Determine the [X, Y] coordinate at the center of the cell enclosing the given text.  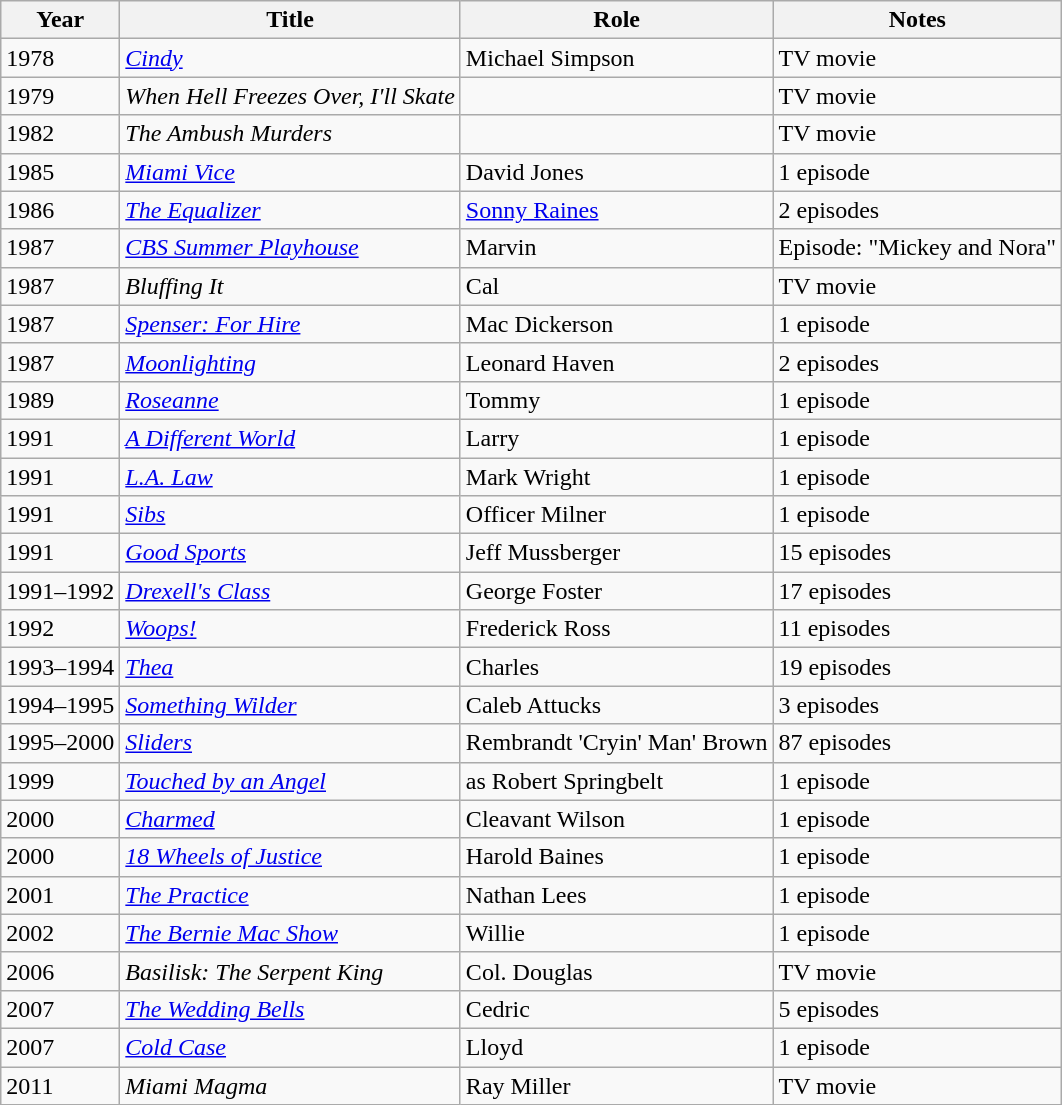
Marvin [616, 248]
Michael Simpson [616, 58]
Sliders [290, 743]
15 episodes [918, 553]
Cal [616, 286]
1994–1995 [60, 705]
George Foster [616, 591]
2001 [60, 895]
1993–1994 [60, 667]
L.A. Law [290, 477]
5 episodes [918, 1009]
1985 [60, 172]
Mark Wright [616, 477]
1978 [60, 58]
1992 [60, 629]
Willie [616, 933]
The Equalizer [290, 210]
3 episodes [918, 705]
11 episodes [918, 629]
Lloyd [616, 1047]
Rembrandt 'Cryin' Man' Brown [616, 743]
Cedric [616, 1009]
Officer Milner [616, 515]
Episode: "Mickey and Nora" [918, 248]
Good Sports [290, 553]
Moonlighting [290, 362]
Cleavant Wilson [616, 819]
Drexell's Class [290, 591]
Cindy [290, 58]
1982 [60, 134]
1989 [60, 400]
Something Wilder [290, 705]
1986 [60, 210]
Jeff Mussberger [616, 553]
Thea [290, 667]
87 episodes [918, 743]
Basilisk: The Serpent King [290, 971]
1979 [60, 96]
Ray Miller [616, 1085]
When Hell Freezes Over, I'll Skate [290, 96]
17 episodes [918, 591]
Harold Baines [616, 857]
Spenser: For Hire [290, 324]
The Practice [290, 895]
CBS Summer Playhouse [290, 248]
19 episodes [918, 667]
Role [616, 20]
Year [60, 20]
Bluffing It [290, 286]
Miami Magma [290, 1085]
Nathan Lees [616, 895]
2002 [60, 933]
Charles [616, 667]
David Jones [616, 172]
Cold Case [290, 1047]
1999 [60, 781]
18 Wheels of Justice [290, 857]
Larry [616, 438]
The Ambush Murders [290, 134]
Tommy [616, 400]
Roseanne [290, 400]
Col. Douglas [616, 971]
1995–2000 [60, 743]
2006 [60, 971]
Title [290, 20]
The Wedding Bells [290, 1009]
1991–1992 [60, 591]
Touched by an Angel [290, 781]
as Robert Springbelt [616, 781]
The Bernie Mac Show [290, 933]
Sibs [290, 515]
Leonard Haven [616, 362]
Frederick Ross [616, 629]
A Different World [290, 438]
Notes [918, 20]
Woops! [290, 629]
Charmed [290, 819]
Miami Vice [290, 172]
2011 [60, 1085]
Mac Dickerson [616, 324]
Sonny Raines [616, 210]
Caleb Attucks [616, 705]
